Return the (x, y) coordinate for the center point of the cell that contains the specified text.  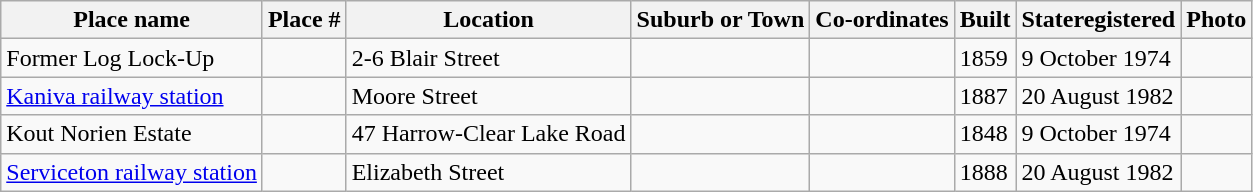
Place name (132, 20)
Place # (304, 20)
1888 (985, 172)
Kaniva railway station (132, 96)
Photo (1216, 20)
Elizabeth Street (488, 172)
1859 (985, 58)
1848 (985, 134)
2-6 Blair Street (488, 58)
47 Harrow-Clear Lake Road (488, 134)
1887 (985, 96)
Location (488, 20)
Kout Norien Estate (132, 134)
Stateregistered (1098, 20)
Suburb or Town (720, 20)
Serviceton railway station (132, 172)
Former Log Lock-Up (132, 58)
Co-ordinates (882, 20)
Built (985, 20)
Moore Street (488, 96)
